Output the [x, y] coordinate of the center of the cell containing the given text.  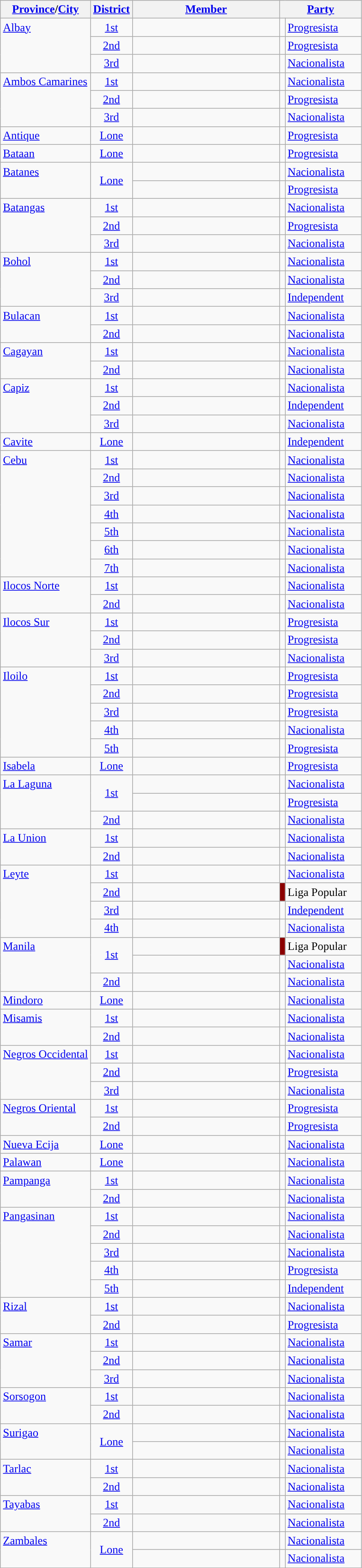
Pampanga [45, 1189]
Bohol [45, 280]
Bulacan [45, 325]
Antique [45, 135]
Leyte [45, 901]
Bataan [45, 153]
La Laguna [45, 802]
Negros Occidental [45, 1072]
Tarlac [45, 1478]
Ilocos Sur [45, 640]
Nueva Ecija [45, 1144]
Rizal [45, 1315]
Albay [45, 45]
Misamis [45, 1027]
Sorsogon [45, 1406]
La Union [45, 847]
Capiz [45, 406]
Cebu [45, 514]
Tayabas [45, 1514]
Ilocos Norte [45, 595]
Ambos Camarines [45, 99]
Party [321, 9]
Surigao [45, 1442]
Pangasinan [45, 1252]
Zambales [45, 1550]
Negros Oriental [45, 1117]
Mindoro [45, 1000]
Iloilo [45, 712]
Samar [45, 1360]
Manila [45, 964]
District [111, 9]
7th [111, 568]
Isabela [45, 766]
Palawan [45, 1162]
Batangas [45, 225]
Cagayan [45, 361]
Member [206, 9]
Batanes [45, 180]
Province/City [45, 9]
6th [111, 550]
Cavite [45, 442]
